Output the (x, y) coordinate of the center of the cell containing the given text.  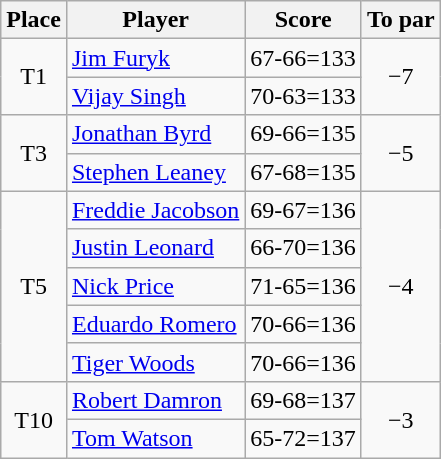
69-66=135 (304, 134)
−7 (400, 77)
Player (155, 20)
66-70=136 (304, 248)
T1 (34, 77)
Tom Watson (155, 438)
Score (304, 20)
To par (400, 20)
T10 (34, 419)
Place (34, 20)
Vijay Singh (155, 96)
−3 (400, 419)
70-63=133 (304, 96)
69-67=136 (304, 210)
Jim Furyk (155, 58)
Stephen Leaney (155, 172)
Robert Damron (155, 400)
65-72=137 (304, 438)
T3 (34, 153)
Jonathan Byrd (155, 134)
Eduardo Romero (155, 324)
67-68=135 (304, 172)
67-66=133 (304, 58)
Freddie Jacobson (155, 210)
−4 (400, 286)
Justin Leonard (155, 248)
Nick Price (155, 286)
−5 (400, 153)
71-65=136 (304, 286)
T5 (34, 286)
Tiger Woods (155, 362)
69-68=137 (304, 400)
